Detect which cell encompasses the target text, then output its (X, Y) center coordinate. 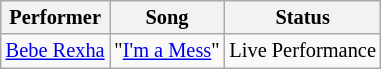
Live Performance (302, 51)
Status (302, 17)
Song (168, 17)
"I'm a Mess" (168, 51)
Performer (56, 17)
Bebe Rexha (56, 51)
